Return [X, Y] of the center of cell containing provided text 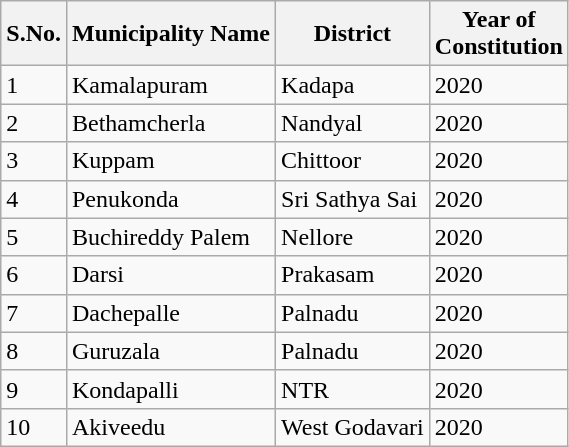
Akiveedu [170, 427]
NTR [353, 389]
2 [34, 123]
District [353, 34]
7 [34, 313]
Darsi [170, 275]
Nellore [353, 237]
1 [34, 85]
Buchireddy Palem [170, 237]
4 [34, 199]
Kadapa [353, 85]
3 [34, 161]
6 [34, 275]
9 [34, 389]
Sri Sathya Sai [353, 199]
Prakasam [353, 275]
Kamalapuram [170, 85]
Penukonda [170, 199]
Municipality Name [170, 34]
Chittoor [353, 161]
Nandyal [353, 123]
Guruzala [170, 351]
10 [34, 427]
Kuppam [170, 161]
8 [34, 351]
Dachepalle [170, 313]
Bethamcherla [170, 123]
Year ofConstitution [498, 34]
5 [34, 237]
S.No. [34, 34]
West Godavari [353, 427]
Kondapalli [170, 389]
